Provide the [x, y] coordinate of the cell's center where the given text is located.  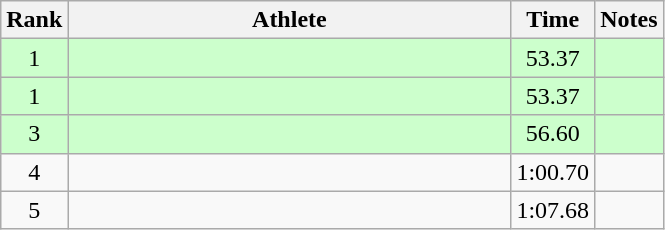
3 [34, 134]
1:07.68 [553, 210]
Notes [629, 20]
4 [34, 172]
5 [34, 210]
Athlete [290, 20]
1:00.70 [553, 172]
56.60 [553, 134]
Rank [34, 20]
Time [553, 20]
